Output the [x, y] coordinate of the center of the cell containing the given text.  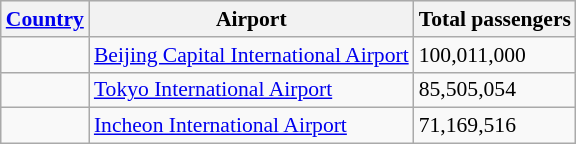
Tokyo International Airport [252, 90]
Incheon International Airport [252, 126]
Beijing Capital International Airport [252, 55]
71,169,516 [495, 126]
85,505,054 [495, 90]
Country [45, 19]
Total passengers [495, 19]
Airport [252, 19]
100,011,000 [495, 55]
